From the cell containing the given text, extract its center point as (x, y) coordinate. 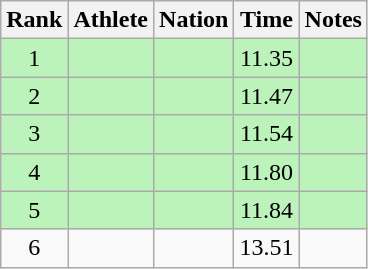
4 (34, 172)
13.51 (266, 248)
Nation (194, 20)
5 (34, 210)
Rank (34, 20)
1 (34, 58)
Notes (333, 20)
2 (34, 96)
Athlete (111, 20)
11.47 (266, 96)
11.80 (266, 172)
11.84 (266, 210)
3 (34, 134)
6 (34, 248)
Time (266, 20)
11.35 (266, 58)
11.54 (266, 134)
